Capture the cell that displays the provided text and extract its [X, Y] central coordinate. 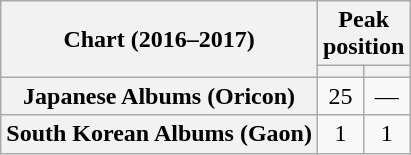
25 [340, 96]
Chart (2016–2017) [160, 39]
South Korean Albums (Gaon) [160, 134]
Japanese Albums (Oricon) [160, 96]
Peakposition [363, 34]
— [387, 96]
